Find where the given text appears and provide that cell's center as [x, y] coordinate. 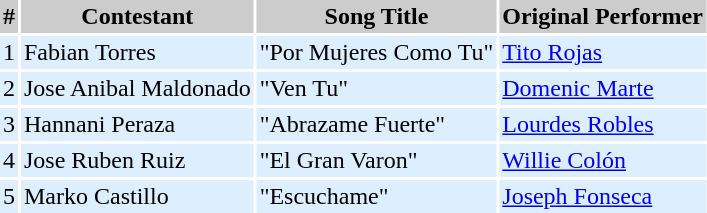
Domenic Marte [602, 88]
"Ven Tu" [377, 88]
Song Title [377, 16]
Jose Ruben Ruiz [138, 160]
Contestant [138, 16]
Joseph Fonseca [602, 196]
4 [9, 160]
Willie Colón [602, 160]
Tito Rojas [602, 52]
Original Performer [602, 16]
"El Gran Varon" [377, 160]
# [9, 16]
Lourdes Robles [602, 124]
"Por Mujeres Como Tu" [377, 52]
3 [9, 124]
Hannani Peraza [138, 124]
5 [9, 196]
"Abrazame Fuerte" [377, 124]
Marko Castillo [138, 196]
Jose Anibal Maldonado [138, 88]
"Escuchame" [377, 196]
Fabian Torres [138, 52]
2 [9, 88]
1 [9, 52]
